Scan for the cell matching the given text and deliver its (X, Y) coordinate at center. 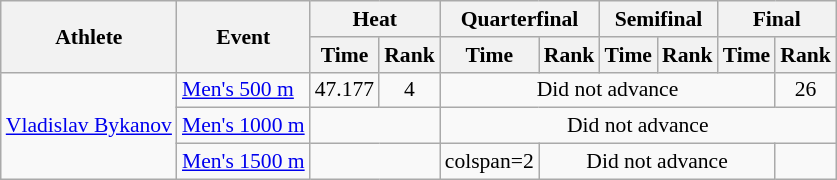
Semifinal (658, 19)
Vladislav Bykanov (89, 126)
Men's 500 m (244, 90)
Final (777, 19)
4 (410, 90)
26 (806, 90)
Athlete (89, 36)
47.177 (344, 90)
Men's 1000 m (244, 126)
Quarterfinal (520, 19)
Heat (375, 19)
Event (244, 36)
colspan=2 (490, 162)
Men's 1500 m (244, 162)
